Return [x, y] of the center of cell containing provided text 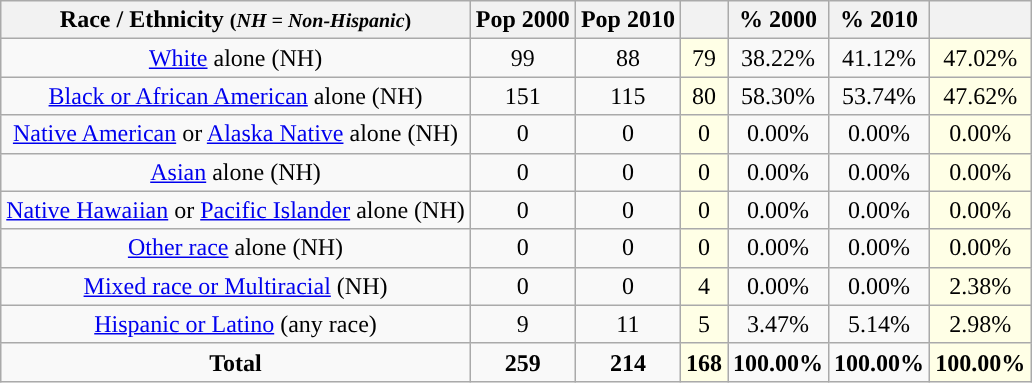
Pop 2000 [522, 20]
9 [522, 324]
53.74% [880, 96]
Pop 2010 [628, 20]
41.12% [880, 58]
79 [704, 58]
58.30% [778, 96]
99 [522, 58]
% 2010 [880, 20]
214 [628, 362]
2.38% [980, 286]
Total [236, 362]
115 [628, 96]
White alone (NH) [236, 58]
Other race alone (NH) [236, 248]
Native Hawaiian or Pacific Islander alone (NH) [236, 210]
88 [628, 58]
4 [704, 286]
2.98% [980, 324]
11 [628, 324]
5 [704, 324]
259 [522, 362]
38.22% [778, 58]
Black or African American alone (NH) [236, 96]
3.47% [778, 324]
Race / Ethnicity (NH = Non-Hispanic) [236, 20]
168 [704, 362]
Native American or Alaska Native alone (NH) [236, 134]
Asian alone (NH) [236, 172]
5.14% [880, 324]
Hispanic or Latino (any race) [236, 324]
47.62% [980, 96]
151 [522, 96]
47.02% [980, 58]
Mixed race or Multiracial (NH) [236, 286]
% 2000 [778, 20]
80 [704, 96]
